Return [X, Y] of the center of cell containing provided text 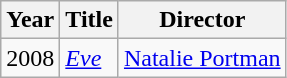
Year [30, 20]
2008 [30, 58]
Natalie Portman [202, 58]
Eve [90, 58]
Director [202, 20]
Title [90, 20]
